Scan for the cell matching the given text and deliver its (x, y) coordinate at center. 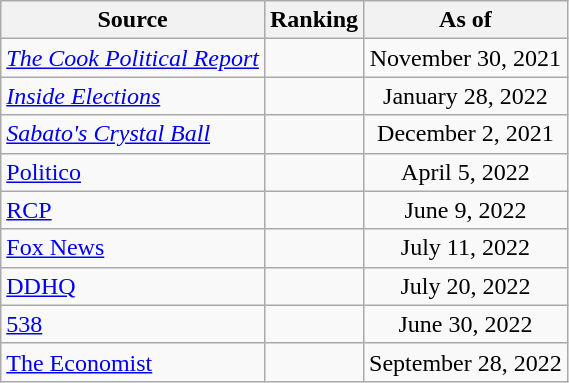
April 5, 2022 (466, 172)
The Cook Political Report (133, 58)
January 28, 2022 (466, 96)
July 11, 2022 (466, 248)
RCP (133, 210)
June 30, 2022 (466, 324)
Sabato's Crystal Ball (133, 134)
DDHQ (133, 286)
September 28, 2022 (466, 362)
As of (466, 20)
November 30, 2021 (466, 58)
538 (133, 324)
December 2, 2021 (466, 134)
Inside Elections (133, 96)
Fox News (133, 248)
The Economist (133, 362)
Ranking (314, 20)
June 9, 2022 (466, 210)
Politico (133, 172)
Source (133, 20)
July 20, 2022 (466, 286)
